Locate the cell with the specified text and output its (X, Y) center coordinate. 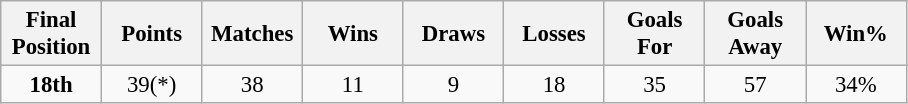
Final Position (52, 34)
Matches (252, 34)
38 (252, 85)
9 (454, 85)
Win% (856, 34)
Goals For (654, 34)
Losses (554, 34)
18 (554, 85)
Wins (354, 34)
Points (152, 34)
18th (52, 85)
57 (756, 85)
Goals Away (756, 34)
11 (354, 85)
35 (654, 85)
Draws (454, 34)
39(*) (152, 85)
34% (856, 85)
